Extract the [X, Y] coordinate from the center of the cell holding the provided text.  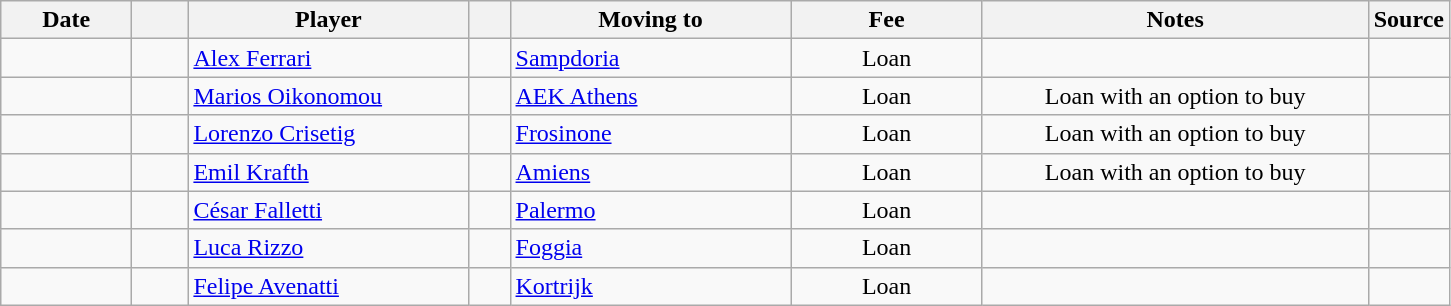
Player [328, 20]
AEK Athens [650, 96]
Source [1408, 20]
Felipe Avenatti [328, 286]
Date [66, 20]
Marios Oikonomou [328, 96]
Luca Rizzo [328, 248]
Frosinone [650, 134]
Foggia [650, 248]
Lorenzo Crisetig [328, 134]
Alex Ferrari [328, 58]
Palermo [650, 210]
César Falletti [328, 210]
Notes [1175, 20]
Emil Krafth [328, 172]
Moving to [650, 20]
Fee [886, 20]
Kortrijk [650, 286]
Sampdoria [650, 58]
Amiens [650, 172]
